Identify which cell holds the provided text, then report its (X, Y) central coordinate. 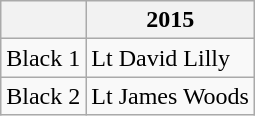
Lt James Woods (170, 96)
Black 1 (44, 58)
Black 2 (44, 96)
2015 (170, 20)
Lt David Lilly (170, 58)
